For the text-containing cell, return its midpoint in [x, y] coordinate format. 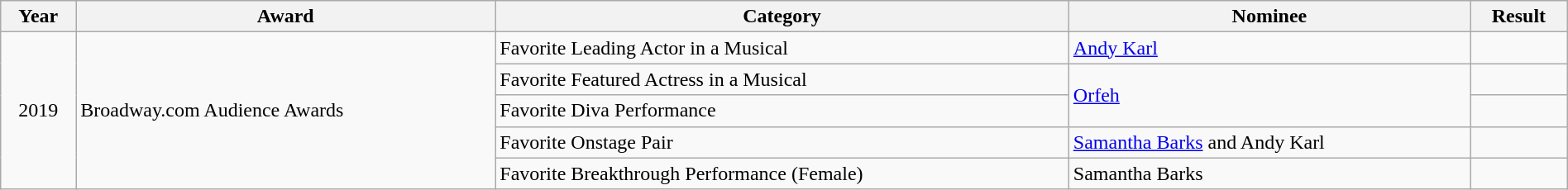
Samantha Barks [1269, 173]
Andy Karl [1269, 48]
Award [286, 17]
2019 [38, 111]
Year [38, 17]
Favorite Featured Actress in a Musical [782, 79]
Category [782, 17]
Samantha Barks and Andy Karl [1269, 142]
Favorite Onstage Pair [782, 142]
Favorite Diva Performance [782, 111]
Result [1519, 17]
Favorite Leading Actor in a Musical [782, 48]
Broadway.com Audience Awards [286, 111]
Favorite Breakthrough Performance (Female) [782, 173]
Orfeh [1269, 95]
Nominee [1269, 17]
